Detect which cell encompasses the target text, then output its (x, y) center coordinate. 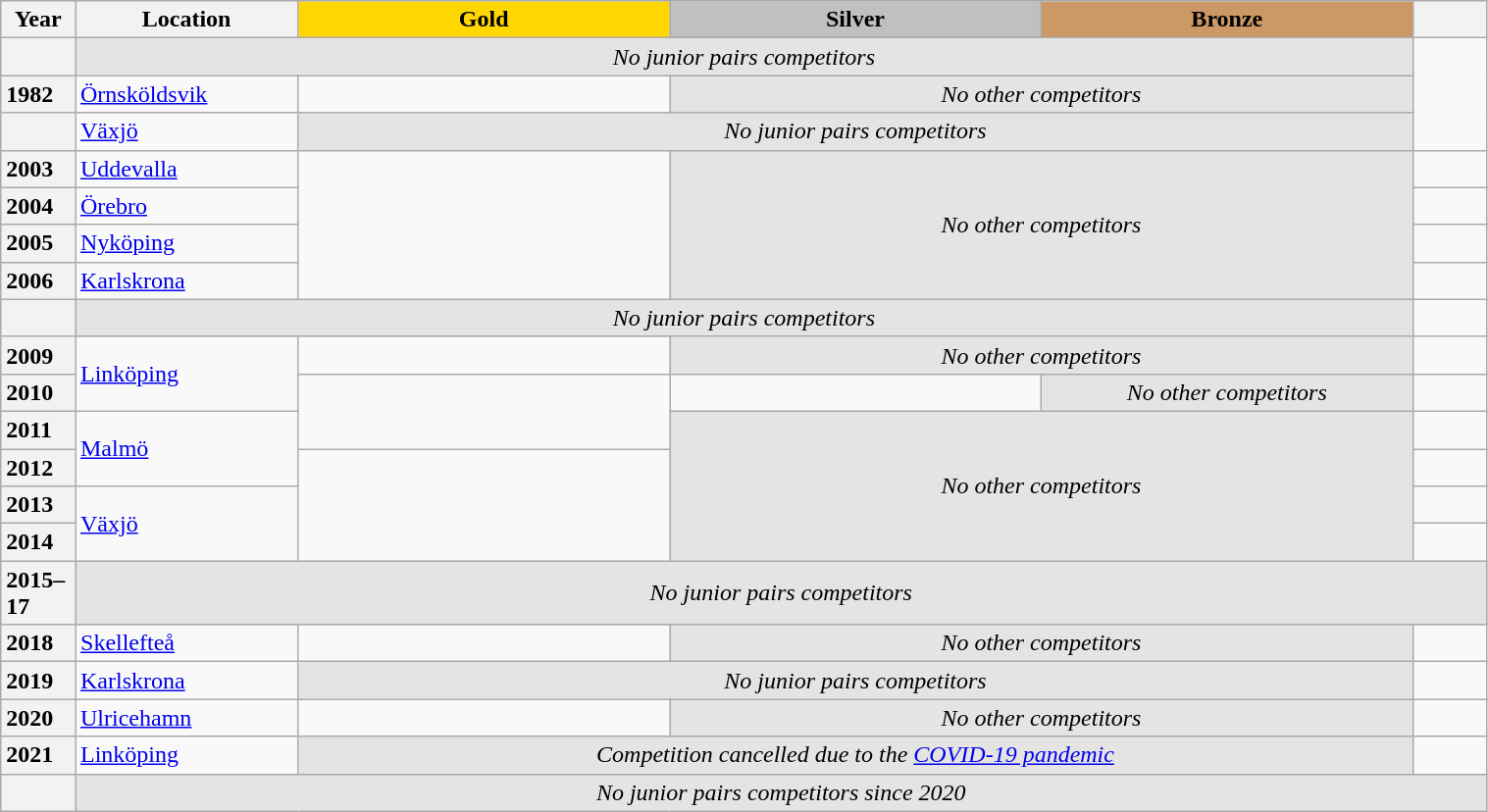
Ulricehamn (186, 718)
Örnsköldsvik (186, 94)
2014 (38, 542)
Bronze (1226, 20)
Gold (485, 20)
2003 (38, 169)
2010 (38, 392)
2004 (38, 206)
2006 (38, 280)
Uddevalla (186, 169)
2020 (38, 718)
2015–17 (38, 592)
2009 (38, 355)
2019 (38, 681)
2013 (38, 505)
Nyköping (186, 243)
Skellefteå (186, 643)
2018 (38, 643)
Year (38, 20)
2005 (38, 243)
2021 (38, 755)
2011 (38, 430)
1982 (38, 94)
2012 (38, 468)
Örebro (186, 206)
Competition cancelled due to the COVID-19 pandemic (855, 755)
Silver (855, 20)
Malmö (186, 448)
No junior pairs competitors since 2020 (781, 792)
Location (186, 20)
